Return [x, y] of the center of cell containing provided text 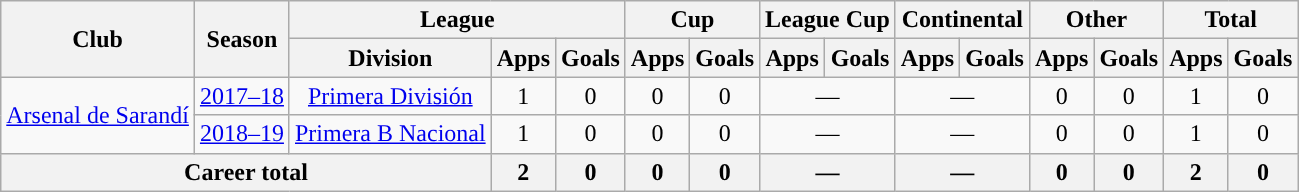
Total [1231, 20]
Other [1096, 20]
Primera División [390, 96]
Cup [692, 20]
Arsenal de Sarandí [98, 115]
2018–19 [242, 134]
Continental [962, 20]
Division [390, 58]
Primera B Nacional [390, 134]
Club [98, 39]
2017–18 [242, 96]
Career total [246, 172]
League [457, 20]
Season [242, 39]
League Cup [828, 20]
